Extract the (x, y) coordinate from the center of the cell holding the provided text.  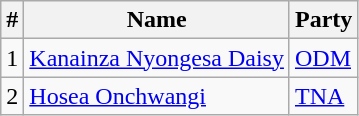
Party (323, 20)
# (12, 20)
Hosea Onchwangi (157, 96)
Kanainza Nyongesa Daisy (157, 58)
2 (12, 96)
1 (12, 58)
Name (157, 20)
TNA (323, 96)
ODM (323, 58)
